Output the (x, y) coordinate of the center of the cell containing the given text.  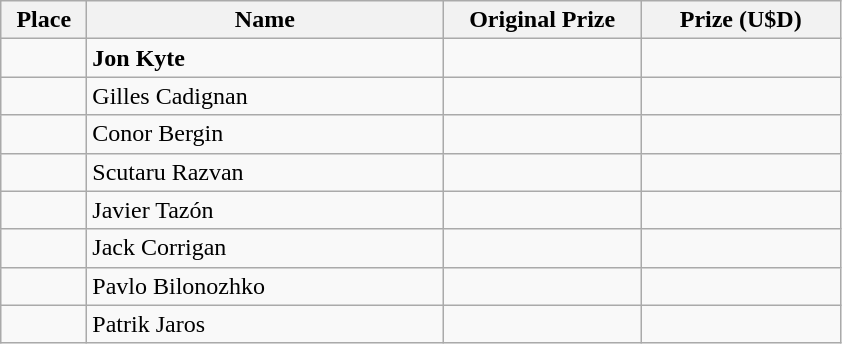
Place (44, 20)
Scutaru Razvan (265, 172)
Javier Tazón (265, 210)
Pavlo Bilonozhko (265, 286)
Jack Corrigan (265, 248)
Patrik Jaros (265, 324)
Original Prize (542, 20)
Conor Bergin (265, 134)
Prize (U$D) (740, 20)
Jon Kyte (265, 58)
Gilles Cadignan (265, 96)
Name (265, 20)
